Find where the given text appears and provide that cell's center as (x, y) coordinate. 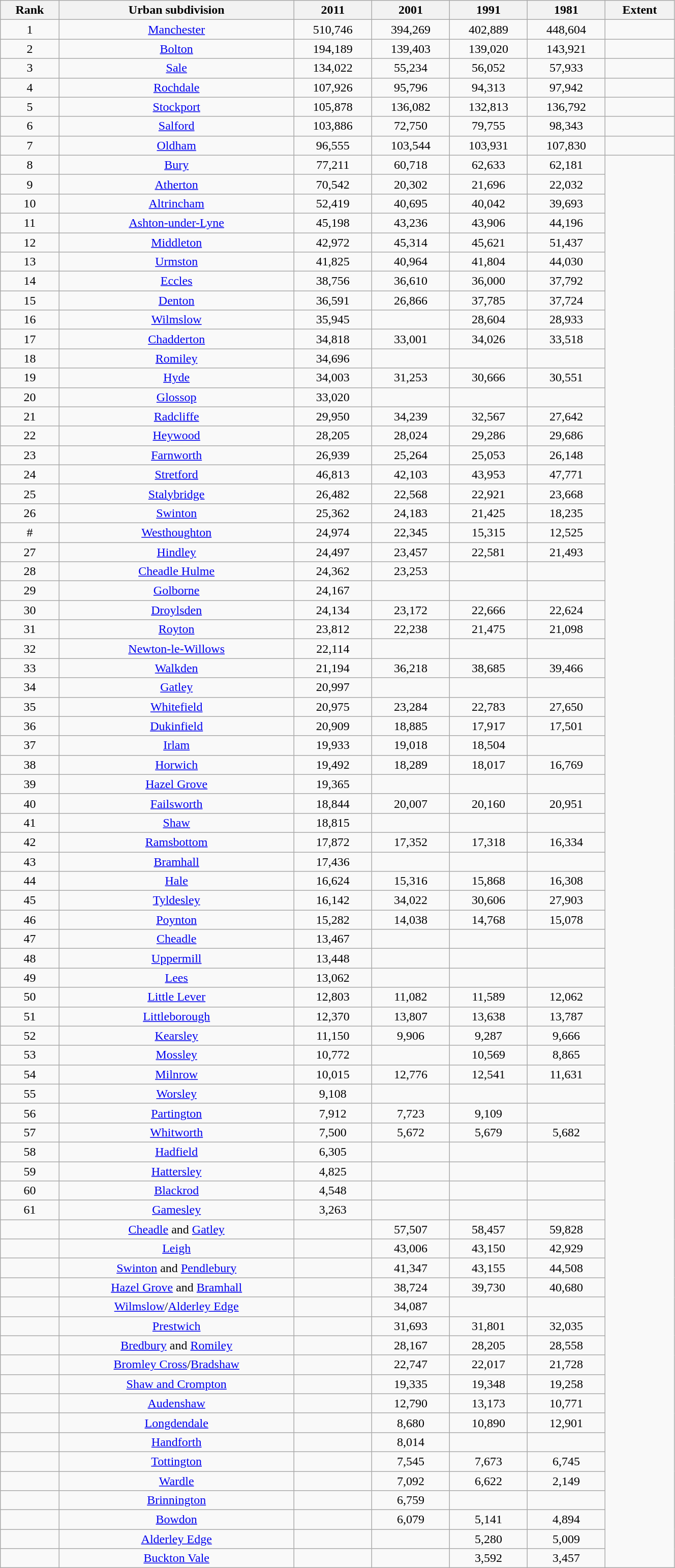
8,865 (566, 1055)
136,082 (411, 107)
7,092 (411, 1481)
36,610 (411, 281)
3,592 (488, 1558)
43,006 (411, 1249)
Leigh (176, 1249)
Handforth (176, 1442)
Glossop (176, 397)
Newton-le-Willows (176, 649)
28,933 (566, 320)
Urban subdivision (176, 10)
52 (29, 1036)
5,672 (411, 1132)
7,500 (332, 1132)
5 (29, 107)
Eccles (176, 281)
3,263 (332, 1210)
2,149 (566, 1481)
15,868 (488, 881)
62,181 (566, 165)
26,482 (332, 494)
Bramhall (176, 862)
23,812 (332, 629)
16,769 (566, 765)
Tyldesley (176, 900)
Little Lever (176, 997)
19,492 (332, 765)
Hazel Grove and Bramhall (176, 1287)
25 (29, 494)
132,813 (488, 107)
21 (29, 416)
40,964 (411, 262)
23,253 (411, 571)
11,150 (332, 1036)
47,771 (566, 474)
72,750 (411, 126)
Salford (176, 126)
39,466 (566, 668)
12,525 (566, 532)
22,345 (411, 532)
55 (29, 1094)
4,548 (332, 1191)
14,038 (411, 920)
103,544 (411, 145)
Lees (176, 978)
Shaw (176, 823)
17,501 (566, 726)
Altrincham (176, 203)
33 (29, 668)
60,718 (411, 165)
18,235 (566, 513)
Hadfield (176, 1152)
Golborne (176, 591)
Failsworth (176, 803)
47 (29, 939)
14,768 (488, 920)
1991 (488, 10)
34,239 (411, 416)
25,053 (488, 455)
43,906 (488, 223)
98,343 (566, 126)
43,155 (488, 1268)
Buckton Vale (176, 1558)
61 (29, 1210)
28,024 (411, 436)
Oldham (176, 145)
19 (29, 378)
58 (29, 1152)
13,173 (488, 1403)
56 (29, 1113)
60 (29, 1191)
97,942 (566, 87)
15,316 (411, 881)
2 (29, 49)
Hyde (176, 378)
13,448 (332, 958)
13,467 (332, 939)
139,020 (488, 49)
24,183 (411, 513)
24,362 (332, 571)
50 (29, 997)
Milnrow (176, 1074)
17 (29, 339)
6,305 (332, 1152)
3,457 (566, 1558)
57,933 (566, 68)
31,253 (411, 378)
8,680 (411, 1423)
Partington (176, 1113)
Manchester (176, 29)
23,668 (566, 494)
27,903 (566, 900)
12,062 (566, 997)
Bolton (176, 49)
34,026 (488, 339)
Stretford (176, 474)
49 (29, 978)
Dukinfield (176, 726)
6 (29, 126)
Cheadle (176, 939)
11,631 (566, 1074)
7,545 (411, 1461)
40,680 (566, 1287)
Poynton (176, 920)
20,007 (411, 803)
Bromley Cross/Bradshaw (176, 1365)
2001 (411, 10)
33,001 (411, 339)
17,436 (332, 862)
107,926 (332, 87)
23,284 (411, 707)
Littleborough (176, 1016)
20,302 (411, 184)
38,756 (332, 281)
Denton (176, 300)
510,746 (332, 29)
24,134 (332, 610)
16,308 (566, 881)
18 (29, 358)
19,365 (332, 784)
Gatley (176, 687)
42 (29, 842)
Extent (640, 10)
25,264 (411, 455)
31 (29, 629)
136,792 (566, 107)
1981 (566, 10)
46 (29, 920)
Heywood (176, 436)
96,555 (332, 145)
55,234 (411, 68)
18,815 (332, 823)
26,939 (332, 455)
10,890 (488, 1423)
22,747 (411, 1365)
21,493 (566, 552)
45 (29, 900)
5,679 (488, 1132)
34,087 (411, 1307)
20,975 (332, 707)
28,167 (411, 1345)
34,022 (411, 900)
7,723 (411, 1113)
23 (29, 455)
41,825 (332, 262)
38,685 (488, 668)
16,142 (332, 900)
30,551 (566, 378)
30 (29, 610)
35,945 (332, 320)
77,211 (332, 165)
21,425 (488, 513)
11,082 (411, 997)
29,286 (488, 436)
25,362 (332, 513)
12,541 (488, 1074)
24,167 (332, 591)
Brinnington (176, 1500)
95,796 (411, 87)
13,062 (332, 978)
28 (29, 571)
Cheadle and Gatley (176, 1229)
13 (29, 262)
18,885 (411, 726)
30,666 (488, 378)
Tottington (176, 1461)
44 (29, 881)
4 (29, 87)
Ramsbottom (176, 842)
134,022 (332, 68)
Shaw and Crompton (176, 1384)
1 (29, 29)
32,567 (488, 416)
6,745 (566, 1461)
36,591 (332, 300)
24 (29, 474)
23,457 (411, 552)
Bredbury and Romiley (176, 1345)
15,282 (332, 920)
54 (29, 1074)
Whitworth (176, 1132)
37,785 (488, 300)
Droylsden (176, 610)
39,730 (488, 1287)
Kearsley (176, 1036)
43 (29, 862)
22,114 (332, 649)
105,878 (332, 107)
5,141 (488, 1520)
45,314 (411, 243)
12,803 (332, 997)
21,475 (488, 629)
Bowdon (176, 1520)
103,931 (488, 145)
30,606 (488, 900)
46,813 (332, 474)
26,148 (566, 455)
Middleton (176, 243)
39 (29, 784)
Prestwich (176, 1326)
41,804 (488, 262)
23,172 (411, 610)
22,581 (488, 552)
Stalybridge (176, 494)
Whitefield (176, 707)
Mossley (176, 1055)
5,009 (566, 1539)
57,507 (411, 1229)
27 (29, 552)
Chadderton (176, 339)
27,642 (566, 416)
Swinton (176, 513)
37,724 (566, 300)
12,790 (411, 1403)
35 (29, 707)
17,872 (332, 842)
19,018 (411, 745)
22,666 (488, 610)
Hazel Grove (176, 784)
26,866 (411, 300)
12 (29, 243)
21,728 (566, 1365)
Wilmslow (176, 320)
56,052 (488, 68)
448,604 (566, 29)
10 (29, 203)
22,238 (411, 629)
29,950 (332, 416)
Royton (176, 629)
31,801 (488, 1326)
42,103 (411, 474)
9,108 (332, 1094)
12,370 (332, 1016)
41 (29, 823)
Rank (29, 10)
107,830 (566, 145)
9,666 (566, 1036)
Worsley (176, 1094)
45,621 (488, 243)
Radcliffe (176, 416)
34,696 (332, 358)
8 (29, 165)
58,457 (488, 1229)
36,218 (411, 668)
20 (29, 397)
Wilmslow/Alderley Edge (176, 1307)
26 (29, 513)
Stockport (176, 107)
22,783 (488, 707)
33,020 (332, 397)
Horwich (176, 765)
24,974 (332, 532)
22,921 (488, 494)
Urmston (176, 262)
36,000 (488, 281)
Hale (176, 881)
12,901 (566, 1423)
38 (29, 765)
39,693 (566, 203)
22,032 (566, 184)
24,497 (332, 552)
21,194 (332, 668)
34,818 (332, 339)
Farnworth (176, 455)
Walkden (176, 668)
70,542 (332, 184)
29,686 (566, 436)
402,889 (488, 29)
40,042 (488, 203)
32 (29, 649)
18,504 (488, 745)
13,638 (488, 1016)
9,109 (488, 1113)
103,886 (332, 126)
13,787 (566, 1016)
20,160 (488, 803)
6,079 (411, 1520)
17,917 (488, 726)
Hattersley (176, 1171)
9 (29, 184)
33,518 (566, 339)
6,622 (488, 1481)
11,589 (488, 997)
Hindley (176, 552)
45,198 (332, 223)
20,951 (566, 803)
194,189 (332, 49)
Blackrod (176, 1191)
29 (29, 591)
37 (29, 745)
19,348 (488, 1384)
18,289 (411, 765)
5,682 (566, 1132)
19,335 (411, 1384)
22,568 (411, 494)
42,972 (332, 243)
7,912 (332, 1113)
11 (29, 223)
21,098 (566, 629)
Audenshaw (176, 1403)
Westhoughton (176, 532)
20,997 (332, 687)
51 (29, 1016)
Uppermill (176, 958)
Wardle (176, 1481)
44,196 (566, 223)
43,953 (488, 474)
17,318 (488, 842)
4,894 (566, 1520)
# (29, 532)
53 (29, 1055)
6,759 (411, 1500)
Alderley Edge (176, 1539)
10,569 (488, 1055)
79,755 (488, 126)
43,150 (488, 1249)
10,772 (332, 1055)
94,313 (488, 87)
51,437 (566, 243)
31,693 (411, 1326)
7,673 (488, 1461)
62,633 (488, 165)
8,014 (411, 1442)
15,078 (566, 920)
59,828 (566, 1229)
59 (29, 1171)
40 (29, 803)
2011 (332, 10)
52,419 (332, 203)
19,933 (332, 745)
4,825 (332, 1171)
13,807 (411, 1016)
36 (29, 726)
15 (29, 300)
9,906 (411, 1036)
7 (29, 145)
Swinton and Pendlebury (176, 1268)
32,035 (566, 1326)
14 (29, 281)
143,921 (566, 49)
5,280 (488, 1539)
27,650 (566, 707)
16,624 (332, 881)
17,352 (411, 842)
Rochdale (176, 87)
10,015 (332, 1074)
41,347 (411, 1268)
9,287 (488, 1036)
20,909 (332, 726)
43,236 (411, 223)
28,604 (488, 320)
Ashton-under-Lyne (176, 223)
34,003 (332, 378)
18,844 (332, 803)
Bury (176, 165)
48 (29, 958)
38,724 (411, 1287)
40,695 (411, 203)
3 (29, 68)
15,315 (488, 532)
42,929 (566, 1249)
Sale (176, 68)
Longdendale (176, 1423)
18,017 (488, 765)
12,776 (411, 1074)
Irlam (176, 745)
16,334 (566, 842)
34 (29, 687)
22,017 (488, 1365)
139,403 (411, 49)
16 (29, 320)
22 (29, 436)
Gamesley (176, 1210)
Romiley (176, 358)
37,792 (566, 281)
22,624 (566, 610)
10,771 (566, 1403)
28,558 (566, 1345)
44,508 (566, 1268)
44,030 (566, 262)
57 (29, 1132)
19,258 (566, 1384)
Atherton (176, 184)
394,269 (411, 29)
Cheadle Hulme (176, 571)
21,696 (488, 184)
